Provide the [x, y] coordinate of the cell's center where the given text is located.  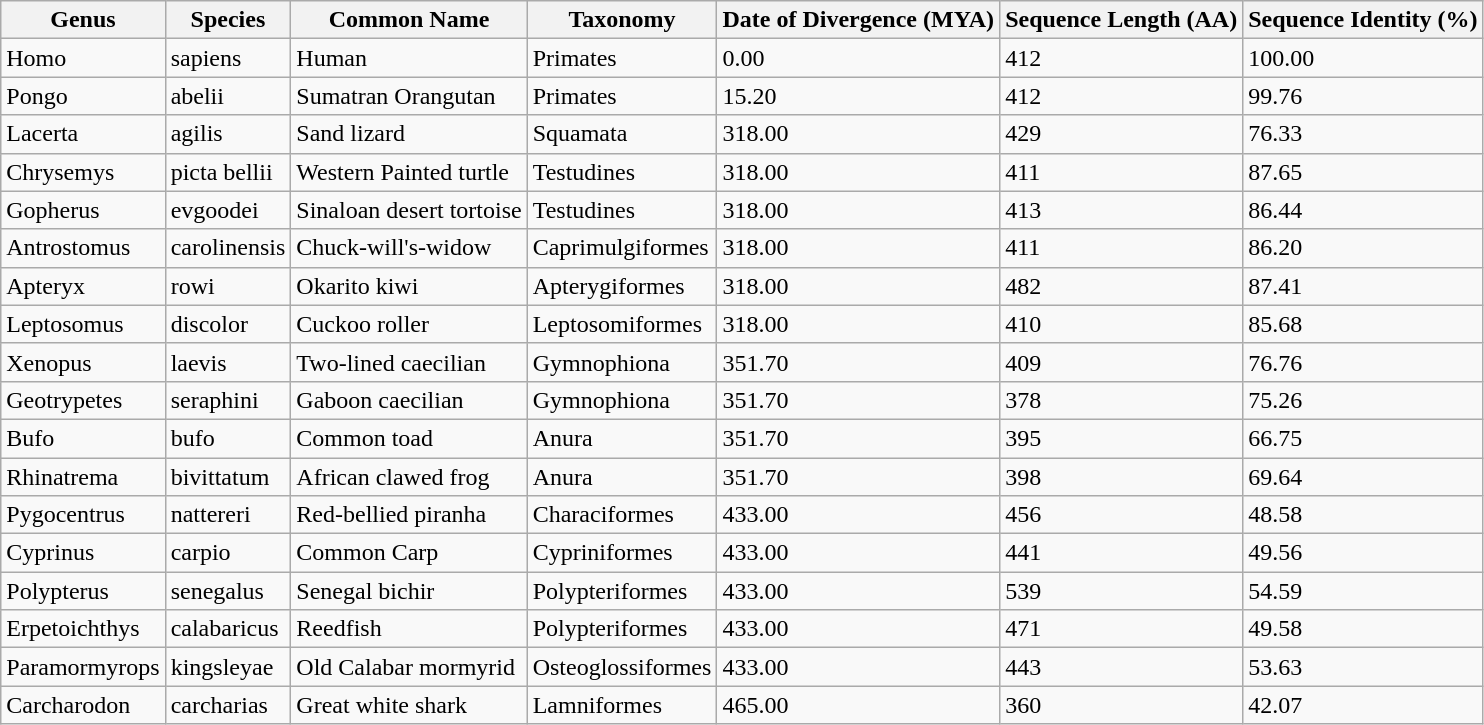
Lamniformes [622, 705]
abelii [228, 96]
76.76 [1363, 362]
378 [1122, 400]
Cyprinus [83, 553]
carpio [228, 553]
Common Name [409, 20]
Okarito kiwi [409, 286]
66.75 [1363, 438]
54.59 [1363, 591]
Rhinatrema [83, 477]
Red-bellied piranha [409, 515]
53.63 [1363, 667]
agilis [228, 134]
465.00 [858, 705]
Carcharodon [83, 705]
Species [228, 20]
Western Painted turtle [409, 172]
69.64 [1363, 477]
Common toad [409, 438]
evgoodei [228, 210]
Gopherus [83, 210]
Common Carp [409, 553]
87.65 [1363, 172]
Leptosomus [83, 324]
395 [1122, 438]
Date of Divergence (MYA) [858, 20]
100.00 [1363, 58]
carcharias [228, 705]
86.20 [1363, 248]
Chrysemys [83, 172]
sapiens [228, 58]
Pygocentrus [83, 515]
539 [1122, 591]
49.56 [1363, 553]
42.07 [1363, 705]
Gaboon caecilian [409, 400]
76.33 [1363, 134]
410 [1122, 324]
429 [1122, 134]
picta bellii [228, 172]
87.41 [1363, 286]
Cuckoo roller [409, 324]
Leptosomiformes [622, 324]
Great white shark [409, 705]
carolinensis [228, 248]
bivittatum [228, 477]
Human [409, 58]
413 [1122, 210]
48.58 [1363, 515]
Two-lined caecilian [409, 362]
Pongo [83, 96]
Sand lizard [409, 134]
471 [1122, 629]
Squamata [622, 134]
15.20 [858, 96]
kingsleyae [228, 667]
Osteoglossiformes [622, 667]
Taxonomy [622, 20]
86.44 [1363, 210]
Senegal bichir [409, 591]
Sumatran Orangutan [409, 96]
African clawed frog [409, 477]
409 [1122, 362]
Sinaloan desert tortoise [409, 210]
456 [1122, 515]
rowi [228, 286]
Old Calabar mormyrid [409, 667]
85.68 [1363, 324]
Bufo [83, 438]
Caprimulgiformes [622, 248]
discolor [228, 324]
49.58 [1363, 629]
398 [1122, 477]
Characiformes [622, 515]
seraphini [228, 400]
75.26 [1363, 400]
nattereri [228, 515]
Erpetoichthys [83, 629]
Apteryx [83, 286]
Genus [83, 20]
360 [1122, 705]
Homo [83, 58]
senegalus [228, 591]
Xenopus [83, 362]
calabaricus [228, 629]
Antrostomus [83, 248]
Cypriniformes [622, 553]
Geotrypetes [83, 400]
441 [1122, 553]
482 [1122, 286]
Apterygiformes [622, 286]
443 [1122, 667]
Reedfish [409, 629]
Paramormyrops [83, 667]
Polypterus [83, 591]
laevis [228, 362]
Lacerta [83, 134]
Sequence Identity (%) [1363, 20]
99.76 [1363, 96]
0.00 [858, 58]
Sequence Length (AA) [1122, 20]
Chuck-will's-widow [409, 248]
bufo [228, 438]
